Search for the cell housing the specified text and yield its (x, y) center coordinate. 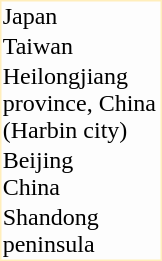
BeijingChina (79, 174)
Shandongpeninsula (79, 230)
Heilongjiangprovince, China(Harbin city) (79, 104)
Japan (79, 17)
Taiwan (79, 47)
